Capture the cell that displays the provided text and extract its (X, Y) central coordinate. 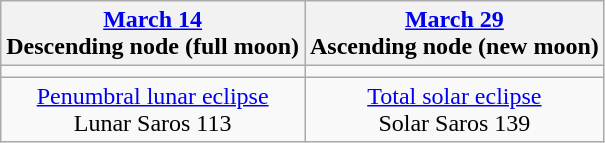
March 29Ascending node (new moon) (454, 34)
Penumbral lunar eclipseLunar Saros 113 (153, 110)
Total solar eclipseSolar Saros 139 (454, 110)
March 14Descending node (full moon) (153, 34)
